Output the [X, Y] coordinate of the center of the cell containing the given text.  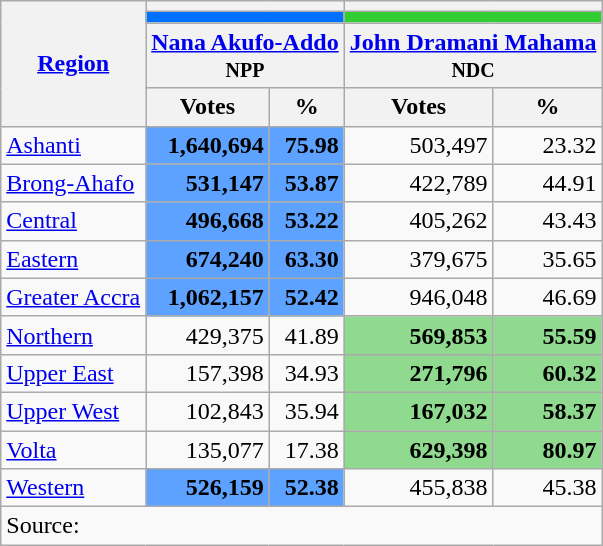
60.32 [548, 373]
Northern [74, 335]
35.65 [548, 259]
34.93 [306, 373]
Upper West [74, 411]
John Dramani MahamaNDC [473, 56]
53.87 [306, 183]
Region [74, 64]
526,159 [208, 488]
379,675 [418, 259]
429,375 [208, 335]
63.30 [306, 259]
80.97 [548, 449]
271,796 [418, 373]
Volta [74, 449]
Eastern [74, 259]
23.32 [548, 145]
44.91 [548, 183]
674,240 [208, 259]
Source: [302, 526]
55.59 [548, 335]
496,668 [208, 221]
455,838 [418, 488]
46.69 [548, 297]
75.98 [306, 145]
Ashanti [74, 145]
Western [74, 488]
41.89 [306, 335]
629,398 [418, 449]
422,789 [418, 183]
Brong-Ahafo [74, 183]
52.42 [306, 297]
1,640,694 [208, 145]
Central [74, 221]
531,147 [208, 183]
35.94 [306, 411]
102,843 [208, 411]
946,048 [418, 297]
53.22 [306, 221]
1,062,157 [208, 297]
569,853 [418, 335]
58.37 [548, 411]
Upper East [74, 373]
Nana Akufo-AddoNPP [245, 56]
157,398 [208, 373]
167,032 [418, 411]
405,262 [418, 221]
52.38 [306, 488]
45.38 [548, 488]
17.38 [306, 449]
43.43 [548, 221]
135,077 [208, 449]
503,497 [418, 145]
Greater Accra [74, 297]
